Find where the given text appears and provide that cell's center as [x, y] coordinate. 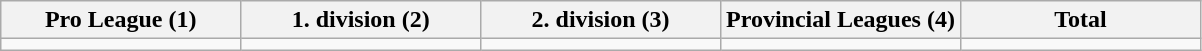
2. division (3) [601, 20]
Total [1080, 20]
Pro League (1) [121, 20]
1. division (2) [361, 20]
Provincial Leagues (4) [841, 20]
